Extract the [x, y] coordinate from the center of the cell holding the provided text.  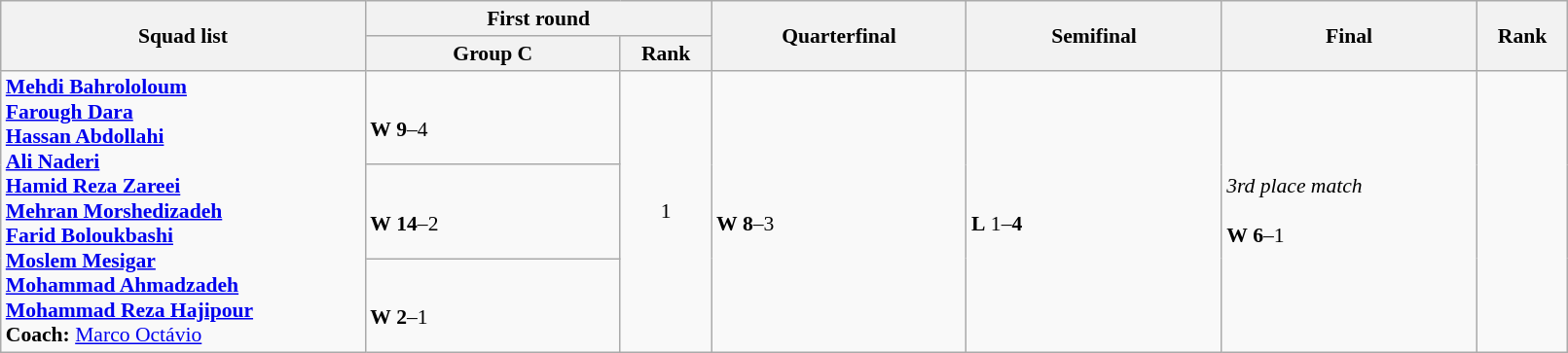
Quarterfinal [839, 35]
First round [538, 18]
W 2–1 [492, 305]
L 1–4 [1094, 212]
3rd place matchW 6–1 [1349, 212]
Squad list [183, 35]
W 9–4 [492, 117]
Semifinal [1094, 35]
Group C [492, 53]
Final [1349, 35]
W 14–2 [492, 212]
1 [666, 212]
W 8–3 [839, 212]
